Scan for the cell matching the given text and deliver its [X, Y] coordinate at center. 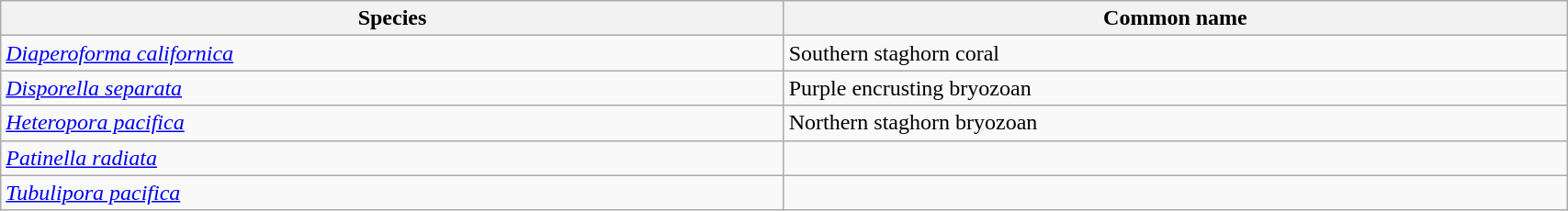
Purple encrusting bryozoan [1175, 88]
Tubulipora pacifica [392, 193]
Diaperoforma californica [392, 53]
Disporella separata [392, 88]
Heteropora pacifica [392, 123]
Patinella radiata [392, 158]
Common name [1175, 18]
Northern staghorn bryozoan [1175, 123]
Species [392, 18]
Southern staghorn coral [1175, 53]
